Scan for the cell matching the given text and deliver its [X, Y] coordinate at center. 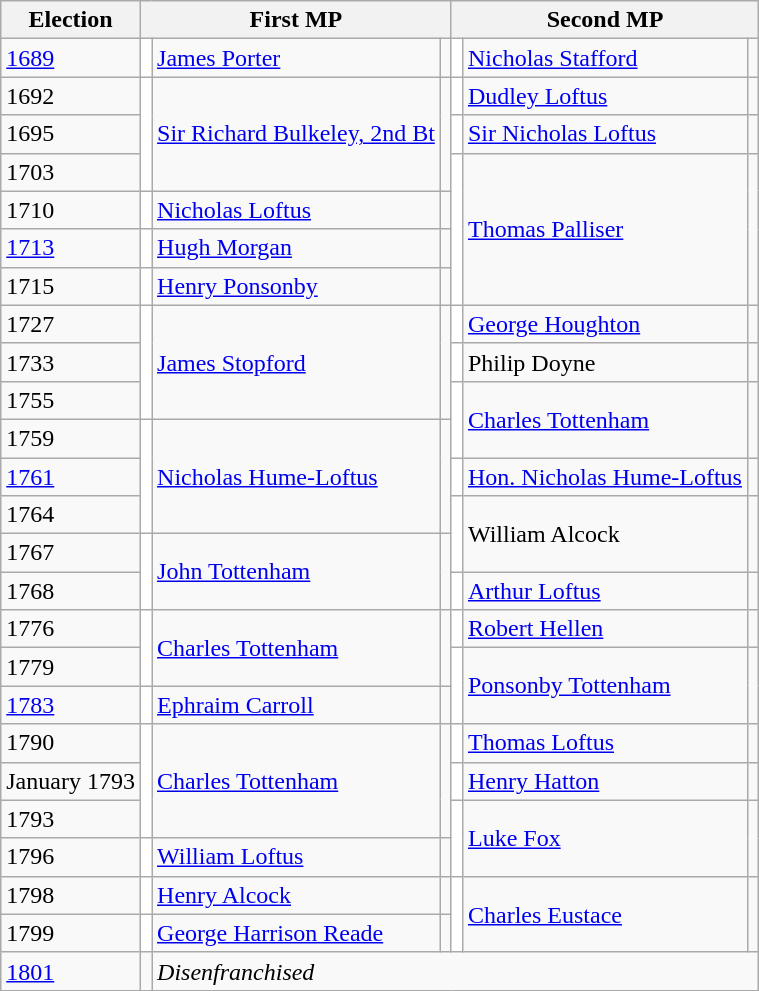
Disenfranchised [456, 971]
1759 [71, 438]
1793 [71, 819]
Ephraim Carroll [296, 705]
January 1793 [71, 781]
John Tottenham [296, 572]
1764 [71, 515]
Arthur Loftus [604, 591]
William Loftus [296, 857]
James Stopford [296, 362]
Nicholas Hume-Loftus [296, 476]
Henry Ponsonby [296, 286]
First MP [296, 20]
Nicholas Loftus [296, 210]
Charles Eustace [604, 914]
Henry Hatton [604, 781]
1695 [71, 134]
1790 [71, 743]
1783 [71, 705]
1798 [71, 895]
Election [71, 20]
Ponsonby Tottenham [604, 686]
Luke Fox [604, 838]
Sir Richard Bulkeley, 2nd Bt [296, 134]
1710 [71, 210]
1767 [71, 553]
1799 [71, 933]
George Houghton [604, 324]
1776 [71, 629]
George Harrison Reade [296, 933]
Henry Alcock [296, 895]
Thomas Palliser [604, 229]
Robert Hellen [604, 629]
1727 [71, 324]
Sir Nicholas Loftus [604, 134]
Hugh Morgan [296, 248]
James Porter [296, 58]
1801 [71, 971]
1768 [71, 591]
1733 [71, 362]
1761 [71, 477]
1703 [71, 172]
1779 [71, 667]
1689 [71, 58]
Thomas Loftus [604, 743]
1755 [71, 400]
1692 [71, 96]
1715 [71, 286]
Philip Doyne [604, 362]
1796 [71, 857]
Hon. Nicholas Hume-Loftus [604, 477]
Second MP [604, 20]
Nicholas Stafford [604, 58]
1713 [71, 248]
William Alcock [604, 534]
Dudley Loftus [604, 96]
